Determine the (x, y) coordinate at the center of the cell enclosing the given text.  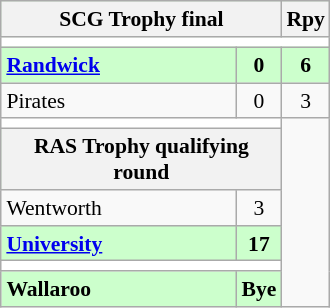
Rpy (306, 19)
Bye (258, 289)
Wentworth (118, 208)
Wallaroo (118, 289)
University (118, 243)
SCG Trophy final (141, 19)
Pirates (118, 101)
RAS Trophy qualifying round (141, 158)
Randwick (118, 65)
6 (306, 65)
17 (258, 243)
